Search for the cell housing the specified text and yield its (x, y) center coordinate. 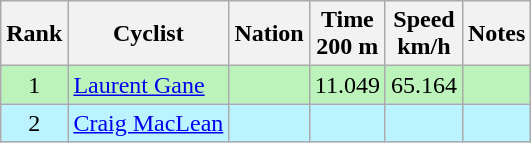
Rank (34, 34)
Nation (269, 34)
65.164 (424, 85)
1 (34, 85)
Notes (496, 34)
Craig MacLean (148, 123)
11.049 (347, 85)
Time200 m (347, 34)
Cyclist (148, 34)
2 (34, 123)
Laurent Gane (148, 85)
Speedkm/h (424, 34)
